Find where the given text appears and provide that cell's center as [x, y] coordinate. 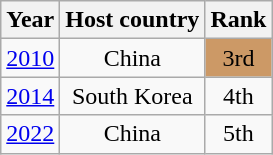
5th [238, 134]
3rd [238, 58]
Host country [132, 20]
Year [30, 20]
Rank [238, 20]
2014 [30, 96]
4th [238, 96]
2022 [30, 134]
2010 [30, 58]
South Korea [132, 96]
